Identify which cell holds the provided text, then report its (X, Y) central coordinate. 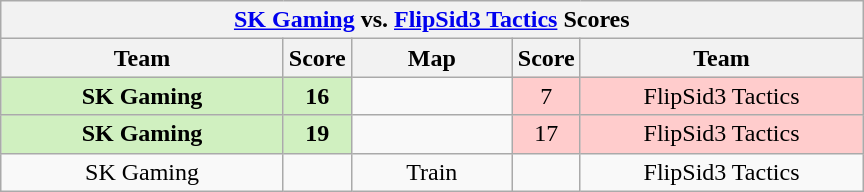
Map (432, 58)
SK Gaming vs. FlipSid3 Tactics Scores (432, 20)
16 (317, 96)
19 (317, 134)
17 (546, 134)
7 (546, 96)
Train (432, 172)
